Return the [X, Y] coordinate for the center point of the cell that contains the specified text.  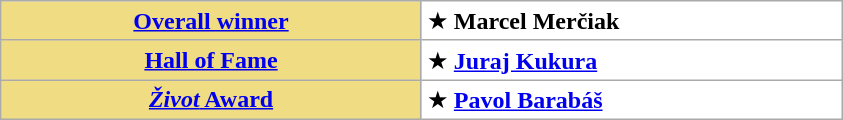
★ Marcel Merčiak [632, 21]
★ Juraj Kukura [632, 60]
Život Award [212, 100]
Overall winner [212, 21]
★ Pavol Barabáš [632, 100]
Hall of Fame [212, 60]
